Find where the given text appears and provide that cell's center as (X, Y) coordinate. 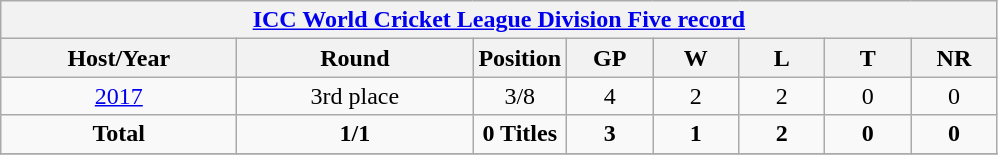
3 (610, 134)
GP (610, 58)
NR (954, 58)
Position (520, 58)
L (782, 58)
0 Titles (520, 134)
ICC World Cricket League Division Five record (499, 20)
3rd place (355, 96)
W (696, 58)
Total (119, 134)
3/8 (520, 96)
Host/Year (119, 58)
T (868, 58)
4 (610, 96)
2017 (119, 96)
1/1 (355, 134)
1 (696, 134)
Round (355, 58)
